Determine the [x, y] coordinate at the center of the cell enclosing the given text.  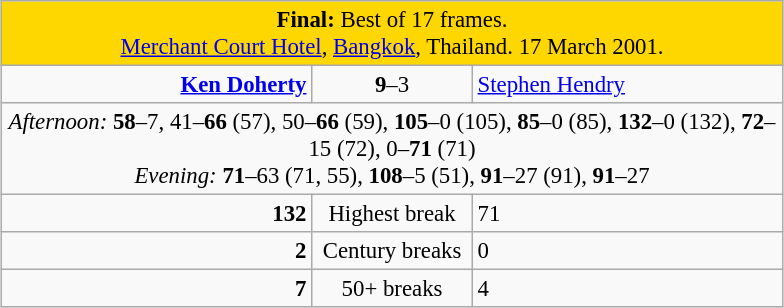
4 [628, 289]
71 [628, 214]
Highest break [392, 214]
7 [156, 289]
9–3 [392, 85]
2 [156, 251]
0 [628, 251]
Stephen Hendry [628, 85]
50+ breaks [392, 289]
Ken Doherty [156, 85]
Century breaks [392, 251]
Final: Best of 17 frames.Merchant Court Hotel, Bangkok, Thailand. 17 March 2001. [392, 34]
132 [156, 214]
